For the text-containing cell, return its midpoint in (x, y) coordinate format. 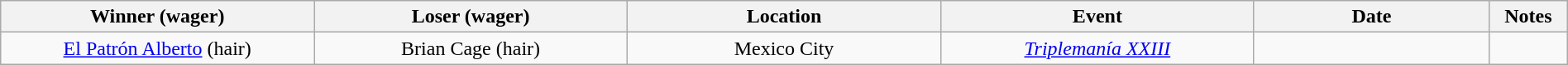
Brian Cage (hair) (471, 48)
Event (1097, 17)
Mexico City (784, 48)
Loser (wager) (471, 17)
Location (784, 17)
Winner (wager) (157, 17)
El Patrón Alberto (hair) (157, 48)
Date (1371, 17)
Notes (1528, 17)
Triplemanía XXIII (1097, 48)
